Scan for the cell matching the given text and deliver its (X, Y) coordinate at center. 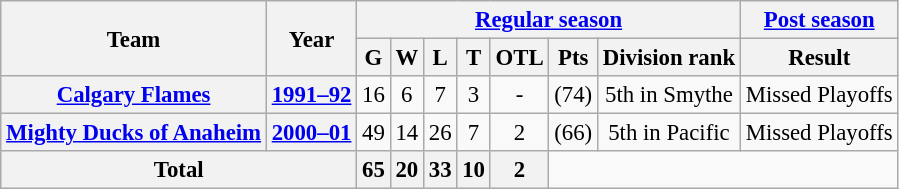
Mighty Ducks of Anaheim (134, 133)
20 (406, 170)
T (474, 58)
- (520, 95)
16 (374, 95)
65 (374, 170)
Total (179, 170)
Division rank (668, 58)
G (374, 58)
1991–92 (311, 95)
Post season (819, 20)
10 (474, 170)
26 (440, 133)
3 (474, 95)
Result (819, 58)
Pts (574, 58)
(74) (574, 95)
6 (406, 95)
Year (311, 38)
Calgary Flames (134, 95)
Team (134, 38)
33 (440, 170)
(66) (574, 133)
49 (374, 133)
5th in Pacific (668, 133)
14 (406, 133)
OTL (520, 58)
Regular season (549, 20)
L (440, 58)
2000–01 (311, 133)
W (406, 58)
5th in Smythe (668, 95)
